Find where the given text appears and provide that cell's center as (x, y) coordinate. 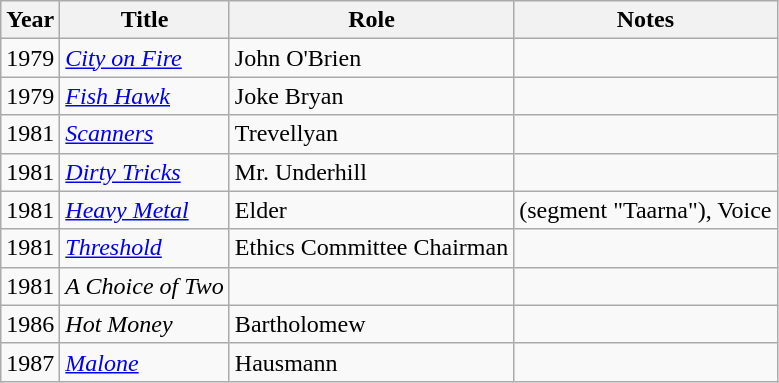
Year (30, 20)
John O'Brien (371, 58)
Fish Hawk (145, 96)
Hot Money (145, 324)
(segment "Taarna"), Voice (646, 210)
A Choice of Two (145, 286)
Threshold (145, 248)
1987 (30, 362)
Bartholomew (371, 324)
Role (371, 20)
Malone (145, 362)
Elder (371, 210)
Dirty Tricks (145, 172)
Title (145, 20)
City on Fire (145, 58)
Mr. Underhill (371, 172)
Joke Bryan (371, 96)
Ethics Committee Chairman (371, 248)
Trevellyan (371, 134)
Notes (646, 20)
Hausmann (371, 362)
Scanners (145, 134)
Heavy Metal (145, 210)
1986 (30, 324)
